Scan for the cell matching the given text and deliver its [x, y] coordinate at center. 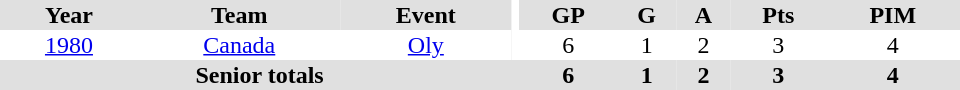
Pts [778, 15]
Canada [240, 45]
PIM [893, 15]
GP [568, 15]
1980 [69, 45]
A [704, 15]
Event [426, 15]
Year [69, 15]
Senior totals [260, 75]
G [646, 15]
Team [240, 15]
Oly [426, 45]
